Pinpoint the cell where the given text exists, returning its (x, y) midpoint coordinate. 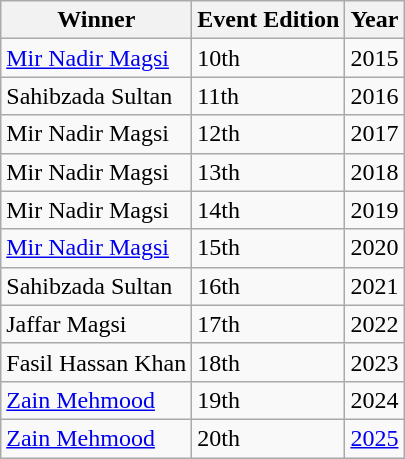
2019 (374, 210)
18th (268, 362)
2023 (374, 362)
2025 (374, 438)
14th (268, 210)
Winner (96, 20)
2024 (374, 400)
2015 (374, 58)
Jaffar Magsi (96, 324)
11th (268, 96)
2018 (374, 172)
13th (268, 172)
16th (268, 286)
2020 (374, 248)
2021 (374, 286)
Event Edition (268, 20)
15th (268, 248)
19th (268, 400)
2016 (374, 96)
2022 (374, 324)
20th (268, 438)
12th (268, 134)
17th (268, 324)
10th (268, 58)
Year (374, 20)
Fasil Hassan Khan (96, 362)
2017 (374, 134)
